Search for the cell housing the specified text and yield its [x, y] center coordinate. 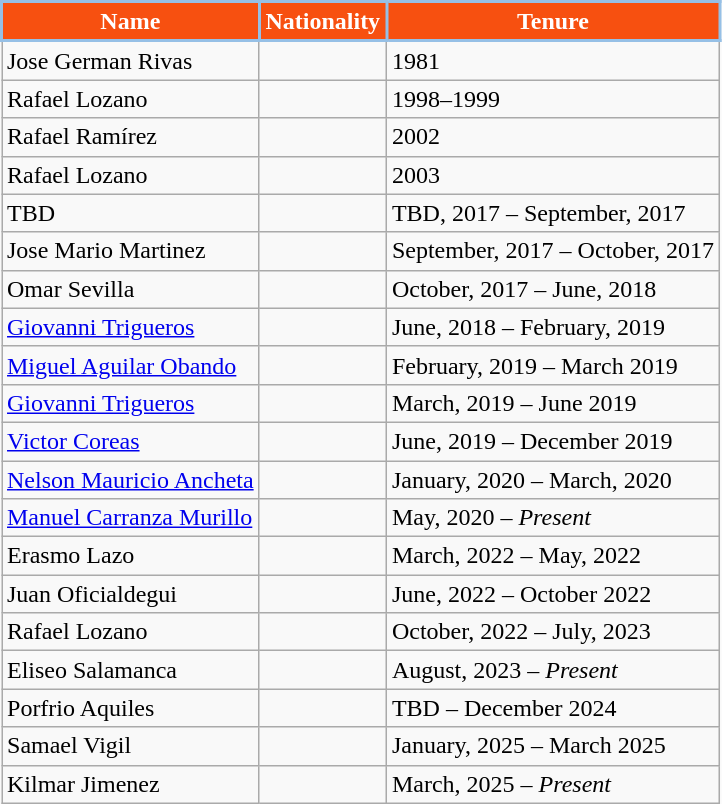
February, 2019 – March 2019 [552, 365]
TBD [131, 213]
June, 2019 – December 2019 [552, 441]
Rafael Ramírez [131, 137]
Nationality [322, 22]
January, 2020 – March, 2020 [552, 479]
Porfrio Aquiles [131, 708]
March, 2019 – June 2019 [552, 403]
Nelson Mauricio Ancheta [131, 479]
2002 [552, 137]
1981 [552, 60]
September, 2017 – October, 2017 [552, 251]
Eliseo Salamanca [131, 670]
Samael Vigil [131, 746]
March, 2025 – Present [552, 784]
Jose Mario Martinez [131, 251]
Manuel Carranza Murillo [131, 518]
January, 2025 – March 2025 [552, 746]
October, 2017 – June, 2018 [552, 289]
May, 2020 – Present [552, 518]
Tenure [552, 22]
October, 2022 – July, 2023 [552, 632]
March, 2022 – May, 2022 [552, 556]
Miguel Aguilar Obando [131, 365]
TBD, 2017 – September, 2017 [552, 213]
Name [131, 22]
1998–1999 [552, 99]
2003 [552, 175]
August, 2023 – Present [552, 670]
Omar Sevilla [131, 289]
Erasmo Lazo [131, 556]
June, 2018 – February, 2019 [552, 327]
Victor Coreas [131, 441]
Juan Oficialdegui [131, 594]
Jose German Rivas [131, 60]
TBD – December 2024 [552, 708]
Kilmar Jimenez [131, 784]
June, 2022 – October 2022 [552, 594]
